Return the [x, y] coordinate for the center point of the cell that contains the specified text.  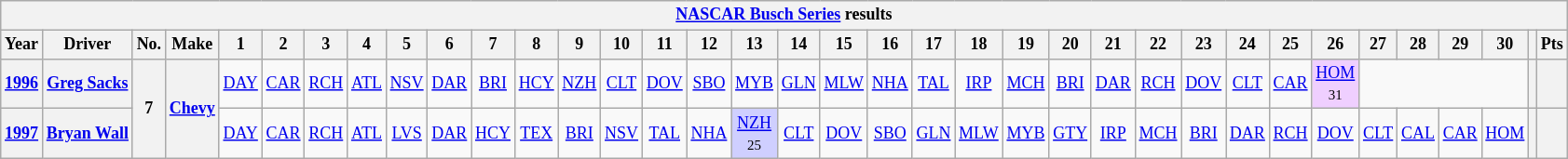
25 [1290, 45]
17 [934, 45]
Make [192, 45]
No. [149, 45]
30 [1506, 45]
28 [1418, 45]
21 [1112, 45]
Pts [1552, 45]
10 [622, 45]
9 [579, 45]
22 [1158, 45]
14 [798, 45]
11 [664, 45]
27 [1379, 45]
23 [1204, 45]
Greg Sacks [88, 84]
GTY [1070, 134]
13 [755, 45]
1997 [22, 134]
2 [283, 45]
4 [367, 45]
18 [978, 45]
19 [1026, 45]
3 [326, 45]
15 [844, 45]
8 [537, 45]
NASCAR Busch Series results [784, 15]
Chevy [192, 108]
1996 [22, 84]
29 [1460, 45]
CAL [1418, 134]
16 [890, 45]
NZH25 [755, 134]
NZH [579, 84]
6 [449, 45]
Driver [88, 45]
HOM31 [1336, 84]
Bryan Wall [88, 134]
1 [240, 45]
LVS [406, 134]
5 [406, 45]
24 [1248, 45]
Year [22, 45]
12 [709, 45]
TEX [537, 134]
26 [1336, 45]
HOM [1506, 134]
20 [1070, 45]
